Provide the [X, Y] coordinate of the cell's center where the given text is located.  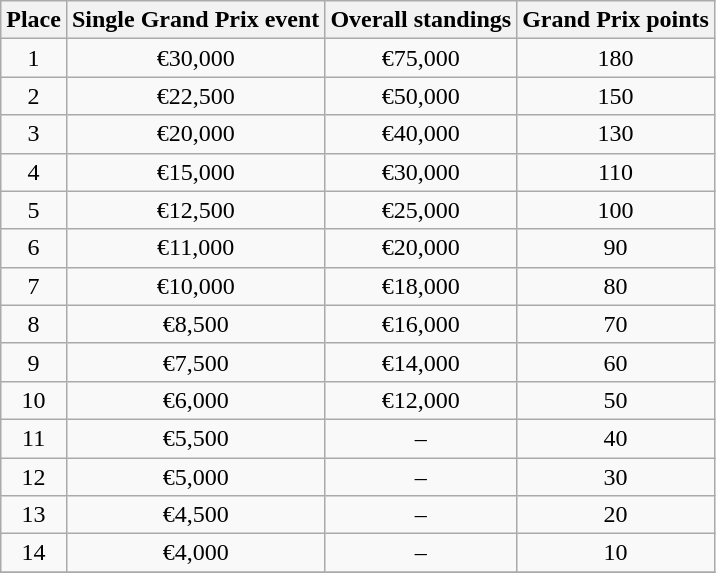
60 [616, 362]
2 [34, 96]
€12,500 [195, 210]
€11,000 [195, 248]
13 [34, 515]
€8,500 [195, 324]
€22,500 [195, 96]
9 [34, 362]
6 [34, 248]
12 [34, 477]
11 [34, 438]
€16,000 [421, 324]
110 [616, 172]
Place [34, 20]
3 [34, 134]
14 [34, 553]
7 [34, 286]
100 [616, 210]
€14,000 [421, 362]
€6,000 [195, 400]
20 [616, 515]
€4,000 [195, 553]
€4,500 [195, 515]
Overall standings [421, 20]
€75,000 [421, 58]
€12,000 [421, 400]
1 [34, 58]
Single Grand Prix event [195, 20]
€15,000 [195, 172]
€7,500 [195, 362]
30 [616, 477]
€5,500 [195, 438]
50 [616, 400]
5 [34, 210]
8 [34, 324]
70 [616, 324]
4 [34, 172]
€5,000 [195, 477]
80 [616, 286]
90 [616, 248]
€40,000 [421, 134]
€10,000 [195, 286]
180 [616, 58]
150 [616, 96]
130 [616, 134]
Grand Prix points [616, 20]
€50,000 [421, 96]
€18,000 [421, 286]
40 [616, 438]
€25,000 [421, 210]
